Pinpoint the cell where the given text exists, returning its [X, Y] midpoint coordinate. 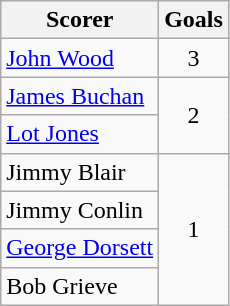
Jimmy Blair [80, 172]
Bob Grieve [80, 286]
3 [194, 58]
Lot Jones [80, 134]
George Dorsett [80, 248]
Jimmy Conlin [80, 210]
John Wood [80, 58]
1 [194, 229]
Goals [194, 20]
James Buchan [80, 96]
Scorer [80, 20]
2 [194, 115]
